For the text-containing cell, return its midpoint in [x, y] coordinate format. 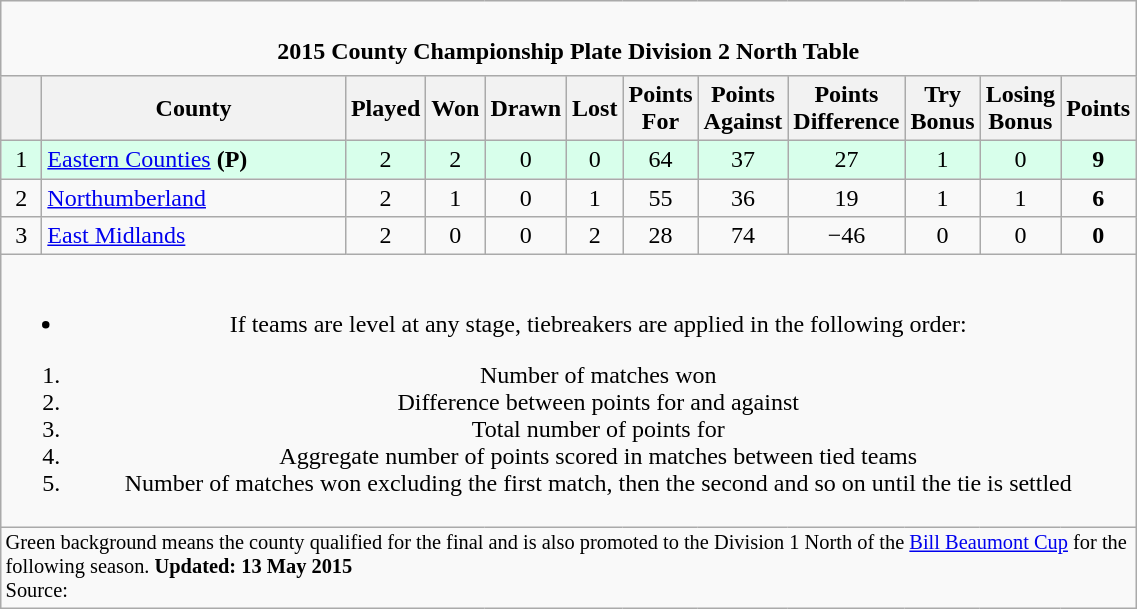
9 [1098, 159]
Drawn [526, 108]
Losing Bonus [1020, 108]
Points Difference [846, 108]
−46 [846, 236]
36 [743, 197]
6 [1098, 197]
Won [456, 108]
55 [660, 197]
Points [1098, 108]
Lost [595, 108]
Played [385, 108]
East Midlands [194, 236]
Eastern Counties (P) [194, 159]
Northumberland [194, 197]
Points Against [743, 108]
19 [846, 197]
28 [660, 236]
37 [743, 159]
Points For [660, 108]
Try Bonus [942, 108]
74 [743, 236]
County [194, 108]
27 [846, 159]
3 [22, 236]
64 [660, 159]
